Scan for the cell matching the given text and deliver its (x, y) coordinate at center. 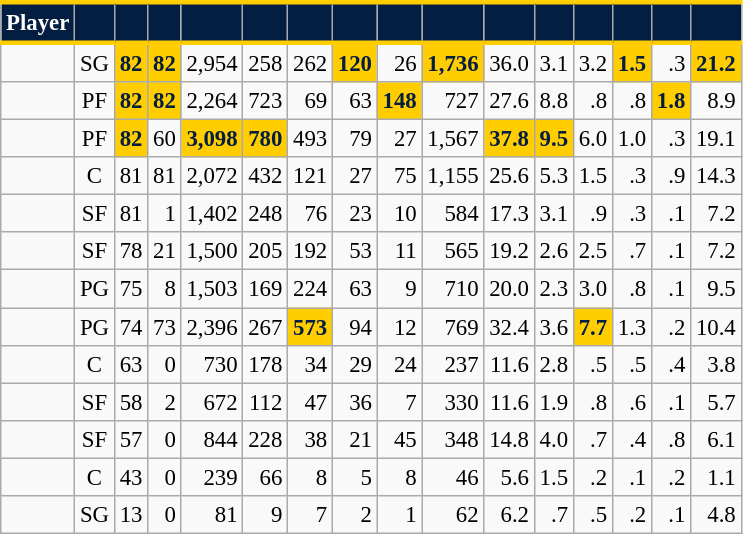
12 (400, 327)
37.8 (509, 139)
4.0 (554, 439)
58 (130, 402)
11 (400, 251)
57 (130, 439)
493 (310, 139)
237 (453, 364)
29 (354, 364)
27.6 (509, 101)
23 (354, 214)
66 (266, 477)
565 (453, 251)
5.7 (716, 402)
7.7 (592, 327)
2,264 (212, 101)
3.2 (592, 62)
1.3 (632, 327)
1.8 (672, 101)
169 (266, 289)
5.3 (554, 176)
6.1 (716, 439)
32.4 (509, 327)
10 (400, 214)
3.6 (554, 327)
723 (266, 101)
38 (310, 439)
1.1 (716, 477)
24 (400, 364)
.6 (632, 402)
2,072 (212, 176)
14.3 (716, 176)
10.4 (716, 327)
1,402 (212, 214)
25.6 (509, 176)
69 (310, 101)
36.0 (509, 62)
239 (212, 477)
148 (400, 101)
672 (212, 402)
1,567 (453, 139)
34 (310, 364)
94 (354, 327)
62 (453, 515)
258 (266, 62)
76 (310, 214)
21.2 (716, 62)
262 (310, 62)
5.6 (509, 477)
47 (310, 402)
53 (354, 251)
17.3 (509, 214)
112 (266, 402)
19.2 (509, 251)
780 (266, 139)
8.9 (716, 101)
228 (266, 439)
1,155 (453, 176)
3,098 (212, 139)
2.8 (554, 364)
14.8 (509, 439)
120 (354, 62)
121 (310, 176)
248 (266, 214)
769 (453, 327)
710 (453, 289)
13 (130, 515)
6.2 (509, 515)
1,736 (453, 62)
45 (400, 439)
60 (164, 139)
46 (453, 477)
20.0 (509, 289)
74 (130, 327)
4.8 (716, 515)
3.8 (716, 364)
8.8 (554, 101)
432 (266, 176)
584 (453, 214)
730 (212, 364)
2,954 (212, 62)
348 (453, 439)
26 (400, 62)
330 (453, 402)
43 (130, 477)
19.1 (716, 139)
178 (266, 364)
192 (310, 251)
2.6 (554, 251)
73 (164, 327)
1.9 (554, 402)
5 (354, 477)
267 (266, 327)
205 (266, 251)
2,396 (212, 327)
79 (354, 139)
224 (310, 289)
2.3 (554, 289)
1,500 (212, 251)
Player (38, 22)
727 (453, 101)
6.0 (592, 139)
573 (310, 327)
1,503 (212, 289)
36 (354, 402)
78 (130, 251)
844 (212, 439)
2.5 (592, 251)
1.0 (632, 139)
3.0 (592, 289)
